Return the [X, Y] coordinate for the center point of the cell that contains the specified text.  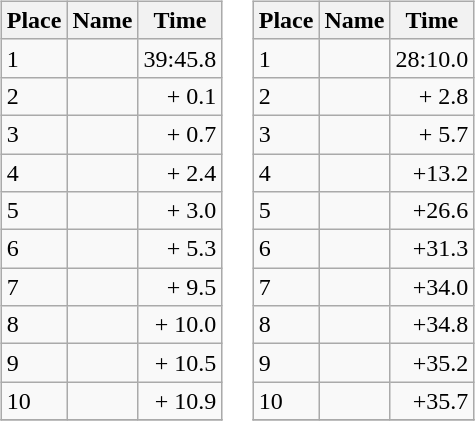
+ 9.5 [180, 287]
39:45.8 [180, 58]
+13.2 [432, 173]
+ 10.5 [180, 363]
+35.7 [432, 401]
+ 5.7 [432, 134]
+34.8 [432, 325]
+34.0 [432, 287]
+ 2.4 [180, 173]
+ 0.1 [180, 96]
+ 2.8 [432, 96]
+31.3 [432, 249]
28:10.0 [432, 58]
+ 10.0 [180, 325]
+ 5.3 [180, 249]
+ 0.7 [180, 134]
+26.6 [432, 211]
+ 3.0 [180, 211]
+ 10.9 [180, 401]
+35.2 [432, 363]
